Identify which cell holds the provided text, then report its [X, Y] central coordinate. 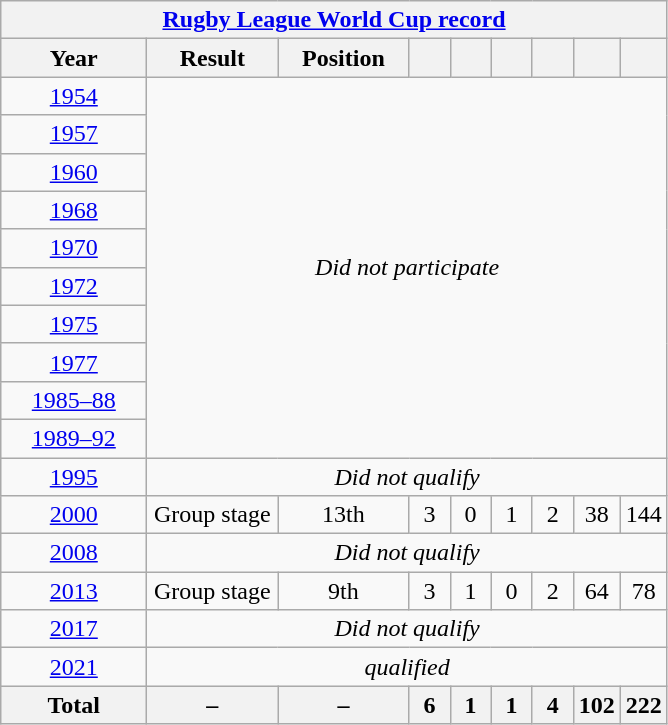
6 [430, 705]
38 [596, 515]
1995 [74, 477]
222 [644, 705]
102 [596, 705]
78 [644, 591]
1989–92 [74, 438]
1968 [74, 210]
64 [596, 591]
Result [212, 58]
2021 [74, 667]
2008 [74, 553]
1957 [74, 134]
Total [74, 705]
2000 [74, 515]
2017 [74, 629]
1977 [74, 362]
Year [74, 58]
144 [644, 515]
1960 [74, 172]
1985–88 [74, 400]
Did not participate [407, 268]
9th [344, 591]
1970 [74, 248]
1975 [74, 324]
1954 [74, 96]
1972 [74, 286]
13th [344, 515]
Rugby League World Cup record [334, 20]
Position [344, 58]
qualified [407, 667]
4 [552, 705]
2013 [74, 591]
